Return [x, y] of the center of cell containing provided text 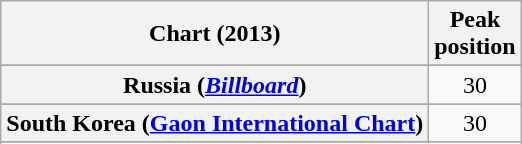
Peakposition [475, 34]
Chart (2013) [215, 34]
Russia (Billboard) [215, 85]
South Korea (Gaon International Chart) [215, 123]
